Capture the cell that displays the provided text and extract its (X, Y) central coordinate. 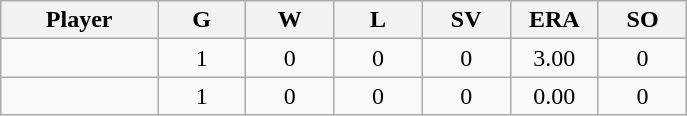
0.00 (554, 96)
L (378, 20)
SO (642, 20)
G (202, 20)
Player (80, 20)
SV (466, 20)
W (290, 20)
3.00 (554, 58)
ERA (554, 20)
